Determine the (X, Y) coordinate at the center of the cell enclosing the given text.  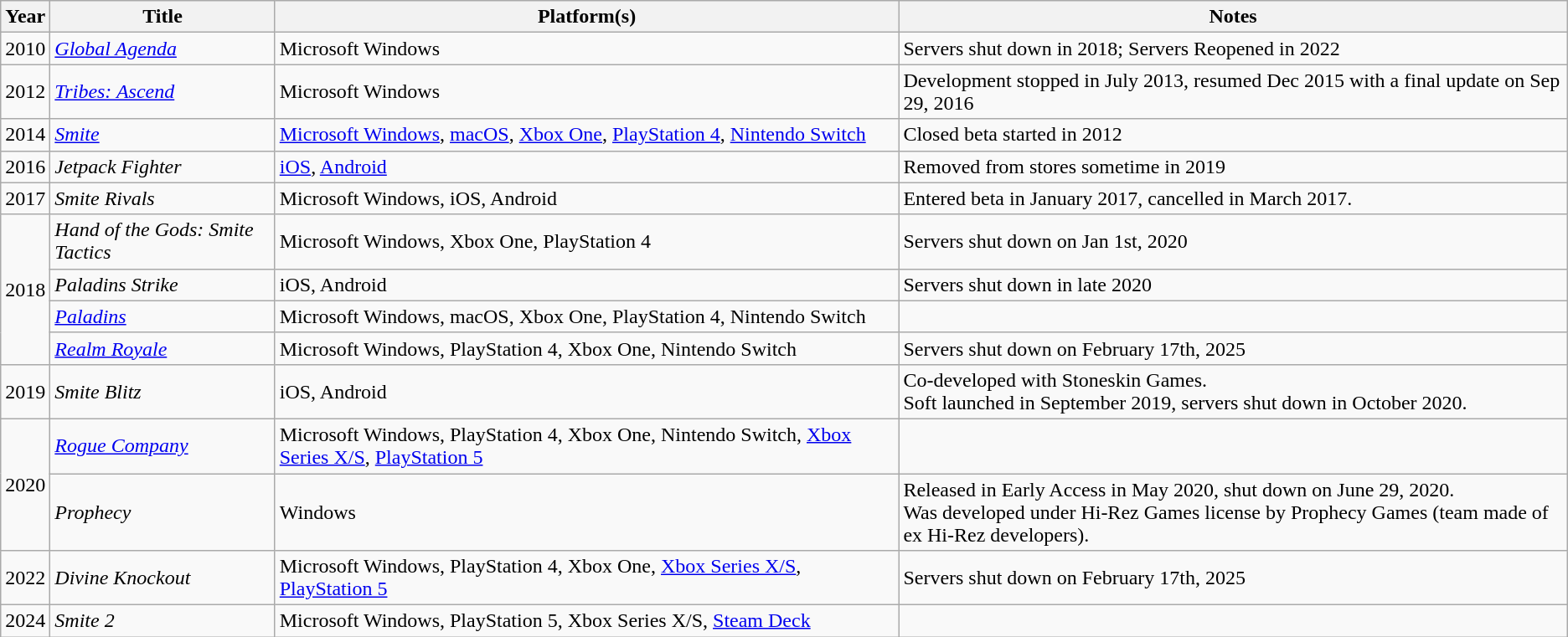
Smite Blitz (162, 392)
Rogue Company (162, 445)
Windows (586, 512)
2012 (25, 92)
Paladins (162, 316)
2024 (25, 621)
Microsoft Windows, Xbox One, PlayStation 4 (586, 241)
Microsoft Windows, PlayStation 4, Xbox One, Nintendo Switch (586, 348)
2017 (25, 198)
2020 (25, 484)
Development stopped in July 2013, resumed Dec 2015 with a final update on Sep 29, 2016 (1233, 92)
Smite 2 (162, 621)
Jetpack Fighter (162, 167)
Title (162, 17)
Servers shut down in late 2020 (1233, 285)
2018 (25, 290)
Paladins Strike (162, 285)
Notes (1233, 17)
Realm Royale (162, 348)
2010 (25, 49)
2016 (25, 167)
Microsoft Windows, PlayStation 5, Xbox Series X/S, Steam Deck (586, 621)
Closed beta started in 2012 (1233, 135)
Removed from stores sometime in 2019 (1233, 167)
Microsoft Windows, PlayStation 4, Xbox One, Xbox Series X/S, PlayStation 5 (586, 578)
Servers shut down on Jan 1st, 2020 (1233, 241)
Microsoft Windows, iOS, Android (586, 198)
Platform(s) (586, 17)
2019 (25, 392)
Smite (162, 135)
2014 (25, 135)
Year (25, 17)
Smite Rivals (162, 198)
Hand of the Gods: Smite Tactics (162, 241)
2022 (25, 578)
Entered beta in January 2017, cancelled in March 2017. (1233, 198)
Tribes: Ascend (162, 92)
Servers shut down in 2018; Servers Reopened in 2022 (1233, 49)
Prophecy (162, 512)
Co-developed with Stoneskin Games.Soft launched in September 2019, servers shut down in October 2020. (1233, 392)
Divine Knockout (162, 578)
Microsoft Windows, PlayStation 4, Xbox One, Nintendo Switch, Xbox Series X/S, PlayStation 5 (586, 445)
Global Agenda (162, 49)
